From the cell containing the given text, extract its center point as (x, y) coordinate. 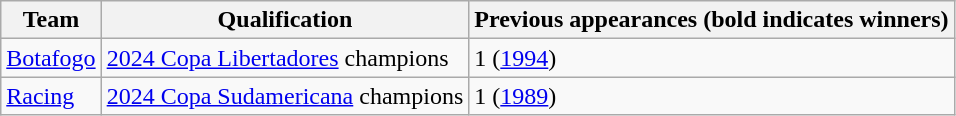
Botafogo (51, 58)
Team (51, 20)
1 (1989) (712, 96)
Racing (51, 96)
Qualification (285, 20)
2024 Copa Libertadores champions (285, 58)
2024 Copa Sudamericana champions (285, 96)
Previous appearances (bold indicates winners) (712, 20)
1 (1994) (712, 58)
